Return [X, Y] of the center of cell containing provided text 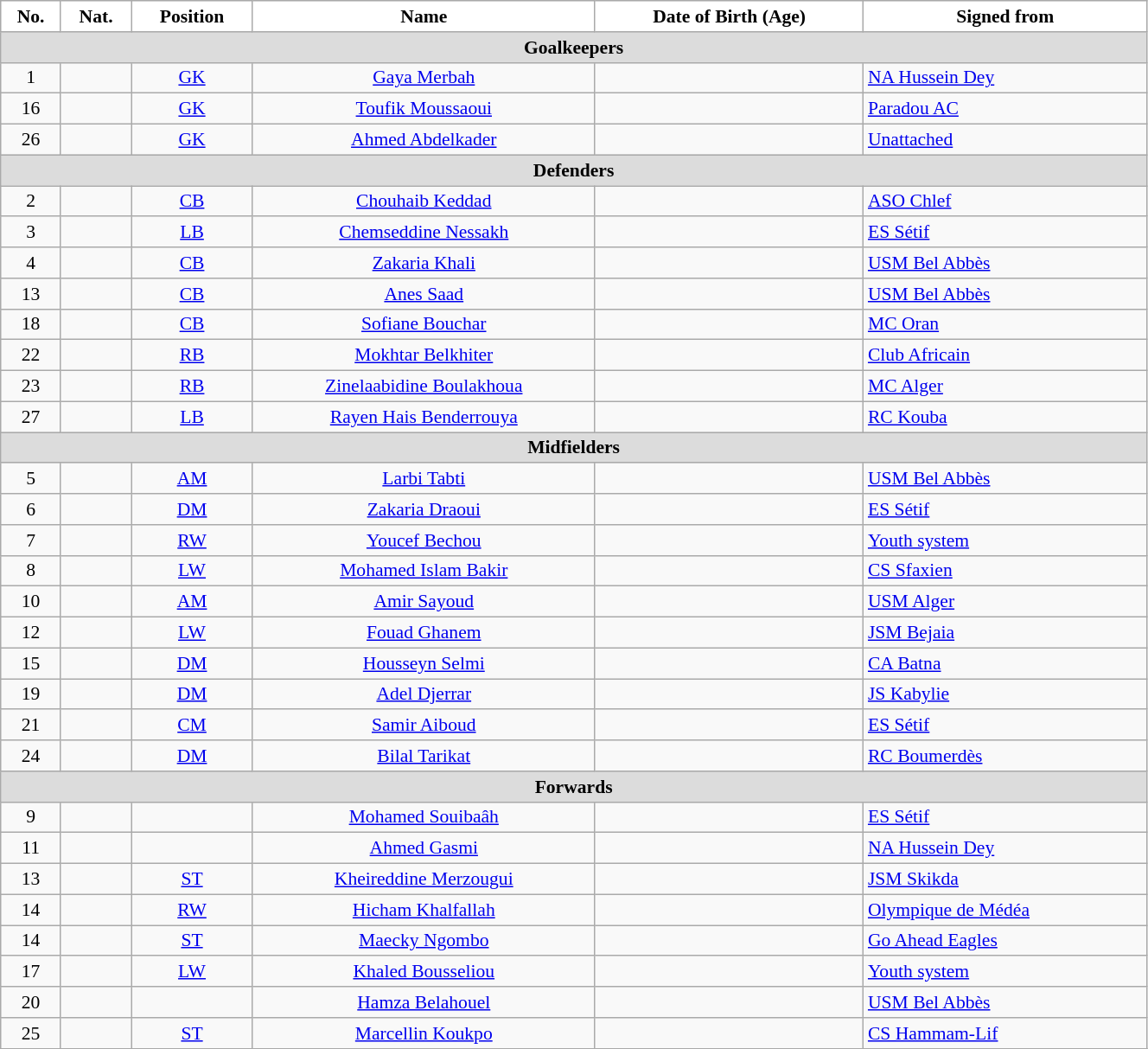
20 [31, 1002]
10 [31, 602]
23 [31, 387]
CA Batna [1005, 663]
CM [192, 726]
9 [31, 817]
CS Hammam-Lif [1005, 1033]
26 [31, 140]
Kheireddine Merzougui [424, 879]
Chouhaib Keddad [424, 201]
MC Alger [1005, 387]
Ahmed Gasmi [424, 848]
Bilal Tarikat [424, 756]
18 [31, 324]
CS Sfaxien [1005, 571]
Gaya Merbah [424, 78]
Olympique de Médéa [1005, 910]
Samir Aiboud [424, 726]
Adel Djerrar [424, 694]
Khaled Bousseliou [424, 972]
Ahmed Abdelkader [424, 140]
Midfielders [574, 448]
No. [31, 16]
Toufik Moussaoui [424, 109]
ASO Chlef [1005, 201]
JSM Bejaia [1005, 633]
21 [31, 726]
Hamza Belahouel [424, 1002]
11 [31, 848]
Unattached [1005, 140]
MC Oran [1005, 324]
Sofiane Bouchar [424, 324]
Signed from [1005, 16]
Rayen Hais Benderrouya [424, 417]
RC Kouba [1005, 417]
2 [31, 201]
Anes Saad [424, 294]
Zinelaabidine Boulakhoua [424, 387]
4 [31, 263]
Position [192, 16]
Housseyn Selmi [424, 663]
Club Africain [1005, 355]
27 [31, 417]
Mokhtar Belkhiter [424, 355]
25 [31, 1033]
Date of Birth (Age) [730, 16]
USM Alger [1005, 602]
Chemseddine Nessakh [424, 233]
Forwards [574, 787]
8 [31, 571]
Paradou AC [1005, 109]
Larbi Tabti [424, 479]
22 [31, 355]
Mohamed Islam Bakir [424, 571]
RC Boumerdès [1005, 756]
12 [31, 633]
6 [31, 509]
Marcellin Koukpo [424, 1033]
15 [31, 663]
Zakaria Draoui [424, 509]
19 [31, 694]
1 [31, 78]
24 [31, 756]
JSM Skikda [1005, 879]
Zakaria Khali [424, 263]
Hicham Khalfallah [424, 910]
Go Ahead Eagles [1005, 941]
Name [424, 16]
Mohamed Souibaâh [424, 817]
Defenders [574, 170]
Maecky Ngombo [424, 941]
Amir Sayoud [424, 602]
7 [31, 540]
Nat. [96, 16]
17 [31, 972]
Goalkeepers [574, 48]
16 [31, 109]
JS Kabylie [1005, 694]
5 [31, 479]
Fouad Ghanem [424, 633]
3 [31, 233]
Youcef Bechou [424, 540]
